Search for the cell housing the specified text and yield its (X, Y) center coordinate. 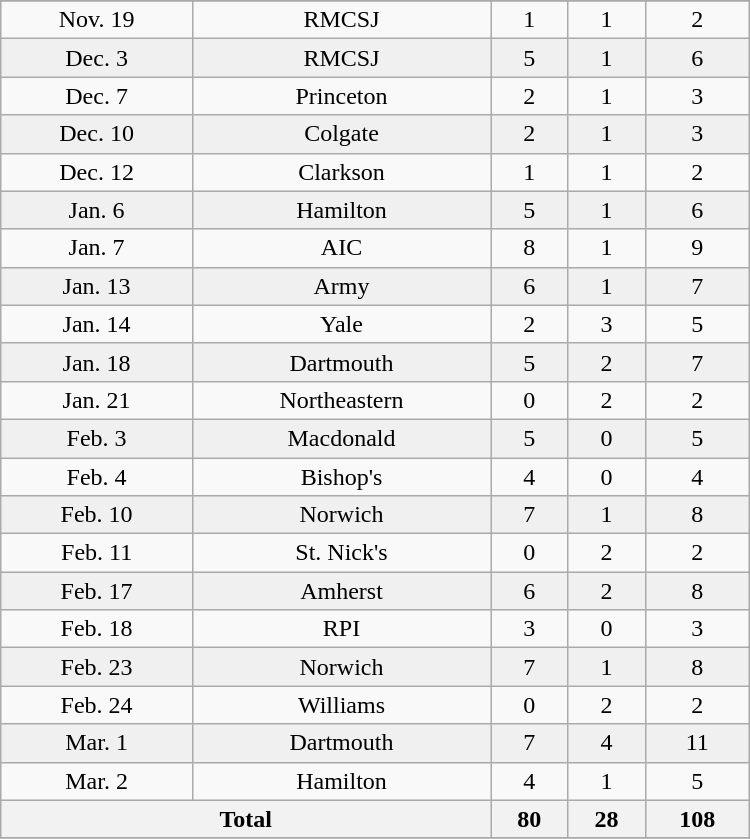
28 (606, 819)
Jan. 14 (97, 324)
Mar. 2 (97, 781)
Macdonald (341, 438)
Jan. 7 (97, 248)
Williams (341, 705)
Princeton (341, 96)
RPI (341, 629)
Feb. 18 (97, 629)
Northeastern (341, 400)
St. Nick's (341, 553)
Feb. 23 (97, 667)
80 (530, 819)
Dec. 3 (97, 58)
Feb. 11 (97, 553)
Bishop's (341, 477)
Feb. 3 (97, 438)
AIC (341, 248)
9 (697, 248)
Total (246, 819)
Dec. 7 (97, 96)
Mar. 1 (97, 743)
Nov. 19 (97, 20)
11 (697, 743)
Jan. 6 (97, 210)
Yale (341, 324)
Clarkson (341, 172)
Dec. 12 (97, 172)
Army (341, 286)
Feb. 4 (97, 477)
Jan. 21 (97, 400)
108 (697, 819)
Feb. 17 (97, 591)
Feb. 24 (97, 705)
Dec. 10 (97, 134)
Jan. 13 (97, 286)
Colgate (341, 134)
Jan. 18 (97, 362)
Amherst (341, 591)
Feb. 10 (97, 515)
